Determine the (X, Y) coordinate at the center of the cell enclosing the given text.  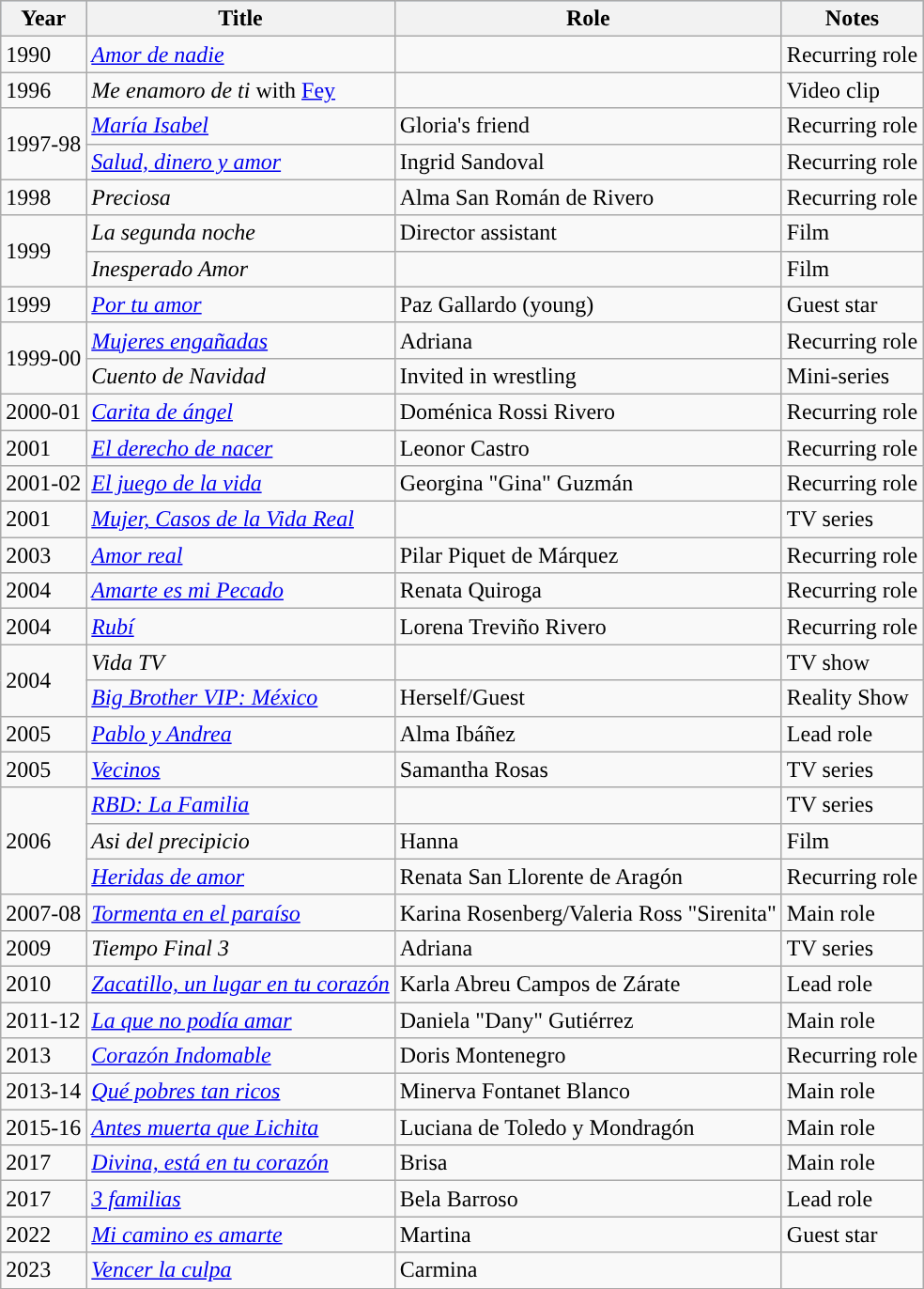
2007-08 (43, 912)
Samantha Rosas (588, 769)
Preciosa (240, 197)
Salud, dinero y amor (240, 162)
Title (240, 19)
Gloria's friend (588, 126)
Brisa (588, 1163)
Tiempo Final 3 (240, 948)
Mujeres engañadas (240, 340)
Carmina (588, 1270)
Martina (588, 1235)
Me enamoro de ti with Fey (240, 90)
Daniela "Dany" Gutiérrez (588, 1019)
María Isabel (240, 126)
1990 (43, 54)
Leonor Castro (588, 448)
Minerva Fontanet Blanco (588, 1092)
TV show (852, 662)
Georgina "Gina" Guzmán (588, 484)
2011-12 (43, 1019)
Role (588, 19)
Lorena Treviño Rivero (588, 627)
Rubí (240, 627)
Luciana de Toledo y Mondragón (588, 1127)
Karina Rosenberg/Valeria Ross "Sirenita" (588, 912)
Bela Barroso (588, 1199)
Carita de ángel (240, 412)
2010 (43, 984)
2000-01 (43, 412)
RBD: La Familia (240, 805)
La que no podía amar (240, 1019)
2013-14 (43, 1092)
Herself/Guest (588, 698)
Divina, está en tu corazón (240, 1163)
Alma Ibáñez (588, 734)
1999-00 (43, 358)
Mujer, Casos de la Vida Real (240, 520)
Por tu amor (240, 304)
Corazón Indomable (240, 1056)
2022 (43, 1235)
Amor de nadie (240, 54)
2009 (43, 948)
2001-02 (43, 484)
Pablo y Andrea (240, 734)
Notes (852, 19)
Mi camino es amarte (240, 1235)
Vencer la culpa (240, 1270)
Amor real (240, 555)
Zacatillo, un lugar en tu corazón (240, 984)
2023 (43, 1270)
El juego de la vida (240, 484)
Karla Abreu Campos de Zárate (588, 984)
Cuento de Navidad (240, 376)
Big Brother VIP: México (240, 698)
Heridas de amor (240, 877)
Doménica Rossi Rivero (588, 412)
Pilar Piquet de Márquez (588, 555)
Antes muerta que Lichita (240, 1127)
2015-16 (43, 1127)
Invited in wrestling (588, 376)
3 familias (240, 1199)
Mini-series (852, 376)
Ingrid Sandoval (588, 162)
Renata San Llorente de Aragón (588, 877)
Amarte es mi Pecado (240, 591)
1996 (43, 90)
Director assistant (588, 233)
Asi del precipicio (240, 841)
1997-98 (43, 144)
2003 (43, 555)
Hanna (588, 841)
Alma San Román de Rivero (588, 197)
Year (43, 19)
Video clip (852, 90)
Qué pobres tan ricos (240, 1092)
La segunda noche (240, 233)
Doris Montenegro (588, 1056)
Paz Gallardo (young) (588, 304)
Vecinos (240, 769)
Reality Show (852, 698)
1998 (43, 197)
2006 (43, 841)
Tormenta en el paraíso (240, 912)
El derecho de nacer (240, 448)
2013 (43, 1056)
Inesperado Amor (240, 269)
Renata Quiroga (588, 591)
Vida TV (240, 662)
